Return the [X, Y] coordinate for the center point of the cell that contains the specified text.  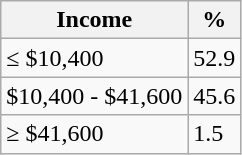
≤ $10,400 [94, 58]
52.9 [214, 58]
≥ $41,600 [94, 134]
$10,400 - $41,600 [94, 96]
% [214, 20]
45.6 [214, 96]
1.5 [214, 134]
Income [94, 20]
